Capture the cell that displays the provided text and extract its [x, y] central coordinate. 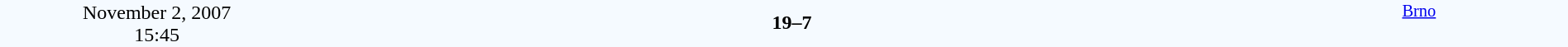
November 2, 200715:45 [157, 23]
19–7 [791, 22]
Brno [1419, 23]
